For the text-containing cell, return its midpoint in (X, Y) coordinate format. 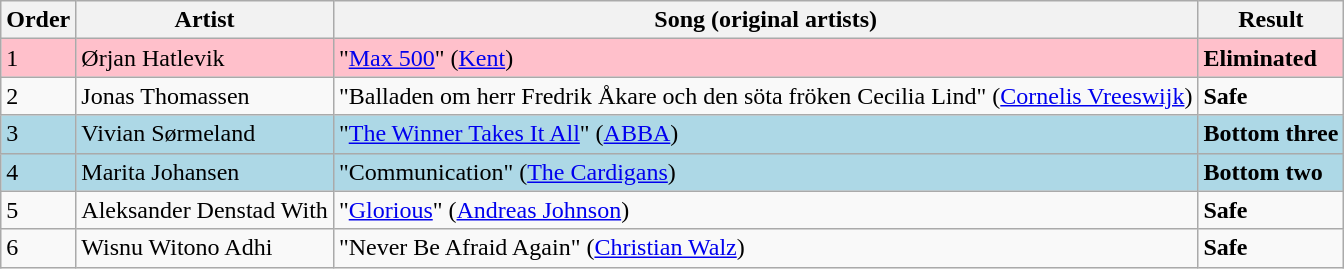
"Balladen om herr Fredrik Åkare och den söta fröken Cecilia Lind" (Cornelis Vreeswijk) (766, 96)
Bottom three (1271, 134)
Jonas Thomassen (205, 96)
Aleksander Denstad With (205, 210)
Result (1271, 20)
Artist (205, 20)
5 (38, 210)
Order (38, 20)
Bottom two (1271, 172)
2 (38, 96)
"Max 500" (Kent) (766, 58)
Marita Johansen (205, 172)
"Glorious" (Andreas Johnson) (766, 210)
Vivian Sørmeland (205, 134)
Wisnu Witono Adhi (205, 248)
"Never Be Afraid Again" (Christian Walz) (766, 248)
1 (38, 58)
4 (38, 172)
"The Winner Takes It All" (ABBA) (766, 134)
"Communication" (The Cardigans) (766, 172)
3 (38, 134)
Song (original artists) (766, 20)
Eliminated (1271, 58)
6 (38, 248)
Ørjan Hatlevik (205, 58)
